Capture the cell that displays the provided text and extract its [x, y] central coordinate. 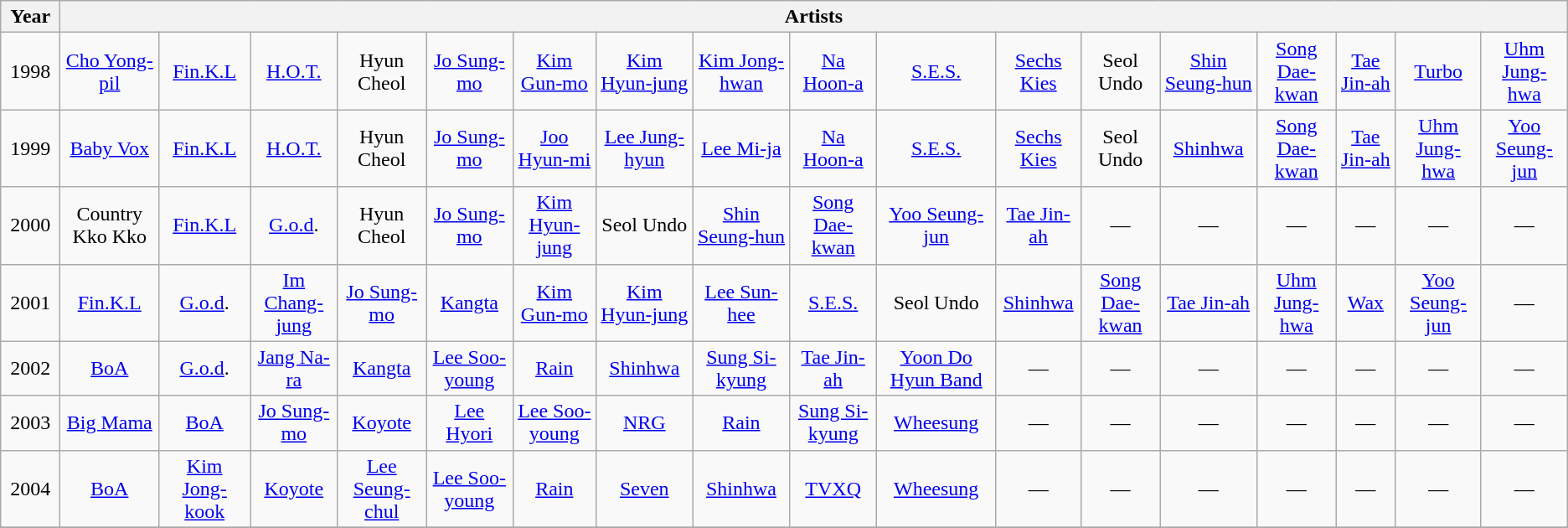
TVXQ [833, 489]
Kim Jong-hwan [741, 71]
1999 [30, 148]
Lee Mi-ja [741, 148]
Lee Jung-hyun [645, 148]
2002 [30, 369]
Joo Hyun-mi [554, 148]
Wax [1365, 303]
Lee Hyori [470, 422]
Lee Sun-hee [741, 303]
Big Mama [110, 422]
Lee Seung-chul [382, 489]
2003 [30, 422]
Jang Na-ra [294, 369]
2000 [30, 225]
Artists [814, 17]
Country Kko Kko [110, 225]
Seven [645, 489]
NRG [645, 422]
2004 [30, 489]
Kim Jong-kook [204, 489]
1998 [30, 71]
Im Chang-jung [294, 303]
Yoon Do Hyun Band [936, 369]
Cho Yong-pil [110, 71]
Year [30, 17]
Turbo [1439, 71]
2001 [30, 303]
Baby Vox [110, 148]
